Locate the cell with the specified text and output its [X, Y] center coordinate. 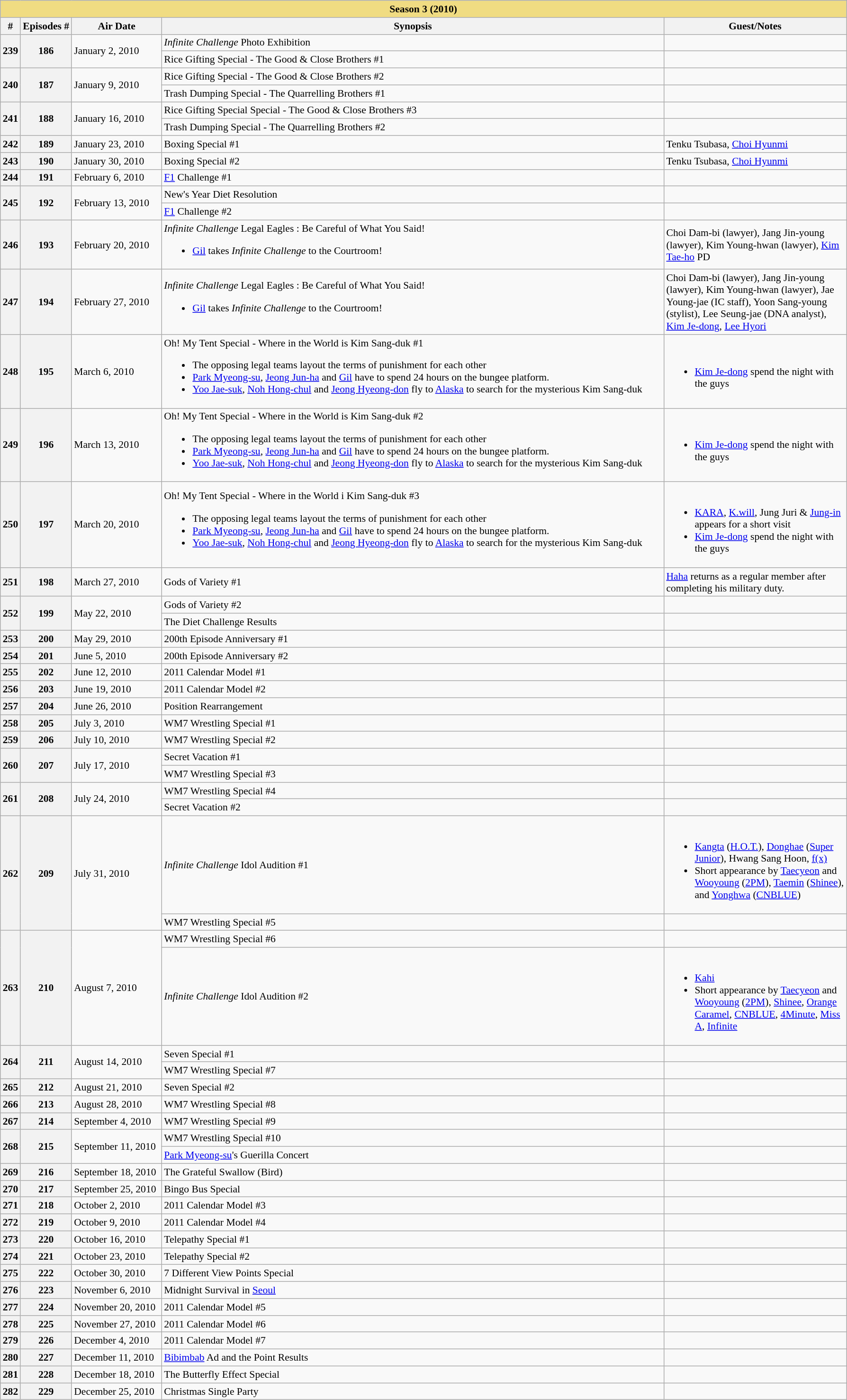
210 [46, 988]
201 [46, 656]
Haha returns as a regular member after completing his military duty. [755, 582]
265 [10, 1088]
211 [46, 1063]
256 [10, 690]
216 [46, 1172]
Synopsis [413, 26]
Bibimbab Ad and the Point Results [413, 1358]
195 [46, 372]
F1 Challenge #2 [413, 212]
212 [46, 1088]
220 [46, 1240]
Position Rearrangement [413, 706]
203 [46, 690]
192 [46, 203]
November 20, 2010 [117, 1307]
271 [10, 1206]
July 24, 2010 [117, 799]
268 [10, 1147]
Trash Dumping Special - The Quarrelling Brothers #1 [413, 93]
Telepathy Special #2 [413, 1256]
264 [10, 1063]
October 2, 2010 [117, 1206]
2011 Calendar Model #2 [413, 690]
243 [10, 161]
2011 Calendar Model #3 [413, 1206]
January 9, 2010 [117, 85]
214 [46, 1121]
197 [46, 525]
Secret Vacation #1 [413, 757]
June 12, 2010 [117, 673]
Trash Dumping Special - The Quarrelling Brothers #2 [413, 127]
WM7 Wrestling Special #8 [413, 1105]
F1 Challenge #1 [413, 178]
250 [10, 525]
October 16, 2010 [117, 1240]
February 13, 2010 [117, 203]
Infinite Challenge Photo Exhibition [413, 43]
October 30, 2010 [117, 1273]
199 [46, 613]
202 [46, 673]
Park Myeong-su's Guerilla Concert [413, 1155]
218 [46, 1206]
May 29, 2010 [117, 639]
Infinite Challenge Idol Audition #2 [413, 996]
245 [10, 203]
251 [10, 582]
Secret Vacation #2 [413, 808]
December 4, 2010 [117, 1341]
November 6, 2010 [117, 1290]
262 [10, 873]
WM7 Wrestling Special #3 [413, 774]
194 [46, 302]
The Grateful Swallow (Bird) [413, 1172]
Guest/Notes [755, 26]
205 [46, 723]
278 [10, 1324]
207 [46, 765]
New's Year Diet Resolution [413, 195]
June 5, 2010 [117, 656]
Gods of Variety #1 [413, 582]
241 [10, 118]
February 27, 2010 [117, 302]
269 [10, 1172]
189 [46, 144]
7 Different View Points Special [413, 1273]
Christmas Single Party [413, 1391]
September 4, 2010 [117, 1121]
247 [10, 302]
239 [10, 51]
Air Date [117, 26]
September 11, 2010 [117, 1147]
200 [46, 639]
215 [46, 1147]
229 [46, 1391]
258 [10, 723]
209 [46, 873]
July 10, 2010 [117, 740]
WM7 Wrestling Special #6 [413, 939]
223 [46, 1290]
March 27, 2010 [117, 582]
2011 Calendar Model #1 [413, 673]
253 [10, 639]
206 [46, 740]
July 31, 2010 [117, 873]
196 [46, 445]
The Diet Challenge Results [413, 622]
August 14, 2010 [117, 1063]
227 [46, 1358]
273 [10, 1240]
240 [10, 85]
200th Episode Anniversary #1 [413, 639]
Boxing Special #1 [413, 144]
October 23, 2010 [117, 1256]
January 30, 2010 [117, 161]
188 [46, 118]
276 [10, 1290]
December 11, 2010 [117, 1358]
213 [46, 1105]
270 [10, 1189]
226 [46, 1341]
259 [10, 740]
2011 Calendar Model #5 [413, 1307]
219 [46, 1223]
# [10, 26]
WM7 Wrestling Special #1 [413, 723]
217 [46, 1189]
224 [46, 1307]
Choi Dam-bi (lawyer), Jang Jin-young (lawyer), Kim Young-hwan (lawyer), Kim Tae-ho PD [755, 245]
260 [10, 765]
261 [10, 799]
228 [46, 1375]
August 28, 2010 [117, 1105]
Bingo Bus Special [413, 1189]
244 [10, 178]
WM7 Wrestling Special #9 [413, 1121]
257 [10, 706]
280 [10, 1358]
KahiShort appearance by Taecyeon and Wooyoung (2PM), Shinee, Orange Caramel, CNBLUE, 4Minute, Miss A, Infinite [755, 996]
January 23, 2010 [117, 144]
277 [10, 1307]
186 [46, 51]
Season 3 (2010) [423, 9]
Midnight Survival in Seoul [413, 1290]
252 [10, 613]
March 20, 2010 [117, 525]
Seven Special #2 [413, 1088]
Seven Special #1 [413, 1054]
263 [10, 988]
191 [46, 178]
KARA, K.will, Jung Juri & Jung-in appears for a short visitKim Je-dong spend the night with the guys [755, 525]
September 25, 2010 [117, 1189]
281 [10, 1375]
Rice Gifting Special - The Good & Close Brothers #1 [413, 60]
2011 Calendar Model #4 [413, 1223]
2011 Calendar Model #6 [413, 1324]
July 17, 2010 [117, 765]
Infinite Challenge Idol Audition #1 [413, 865]
193 [46, 245]
190 [46, 161]
187 [46, 85]
255 [10, 673]
Rice Gifting Special Special - The Good & Close Brothers #3 [413, 110]
November 27, 2010 [117, 1324]
254 [10, 656]
September 18, 2010 [117, 1172]
279 [10, 1341]
Rice Gifting Special - The Good & Close Brothers #2 [413, 77]
Kangta (H.O.T.), Donghae (Super Junior), Hwang Sang Hoon, f(x)Short appearance by Taecyeon and Wooyoung (2PM), Taemin (Shinee), and Yonghwa (CNBLUE) [755, 865]
August 7, 2010 [117, 988]
December 18, 2010 [117, 1375]
Telepathy Special #1 [413, 1240]
200th Episode Anniversary #2 [413, 656]
March 13, 2010 [117, 445]
January 2, 2010 [117, 51]
266 [10, 1105]
WM7 Wrestling Special #5 [413, 922]
249 [10, 445]
282 [10, 1391]
275 [10, 1273]
198 [46, 582]
June 26, 2010 [117, 706]
WM7 Wrestling Special #10 [413, 1138]
208 [46, 799]
May 22, 2010 [117, 613]
248 [10, 372]
274 [10, 1256]
222 [46, 1273]
July 3, 2010 [117, 723]
221 [46, 1256]
WM7 Wrestling Special #4 [413, 791]
246 [10, 245]
February 20, 2010 [117, 245]
The Butterfly Effect Special [413, 1375]
267 [10, 1121]
August 21, 2010 [117, 1088]
December 25, 2010 [117, 1391]
225 [46, 1324]
2011 Calendar Model #7 [413, 1341]
June 19, 2010 [117, 690]
WM7 Wrestling Special #7 [413, 1071]
Gods of Variety #2 [413, 605]
Boxing Special #2 [413, 161]
January 16, 2010 [117, 118]
272 [10, 1223]
Episodes # [46, 26]
242 [10, 144]
March 6, 2010 [117, 372]
204 [46, 706]
WM7 Wrestling Special #2 [413, 740]
October 9, 2010 [117, 1223]
February 6, 2010 [117, 178]
